Pinpoint the cell where the given text exists, returning its [X, Y] midpoint coordinate. 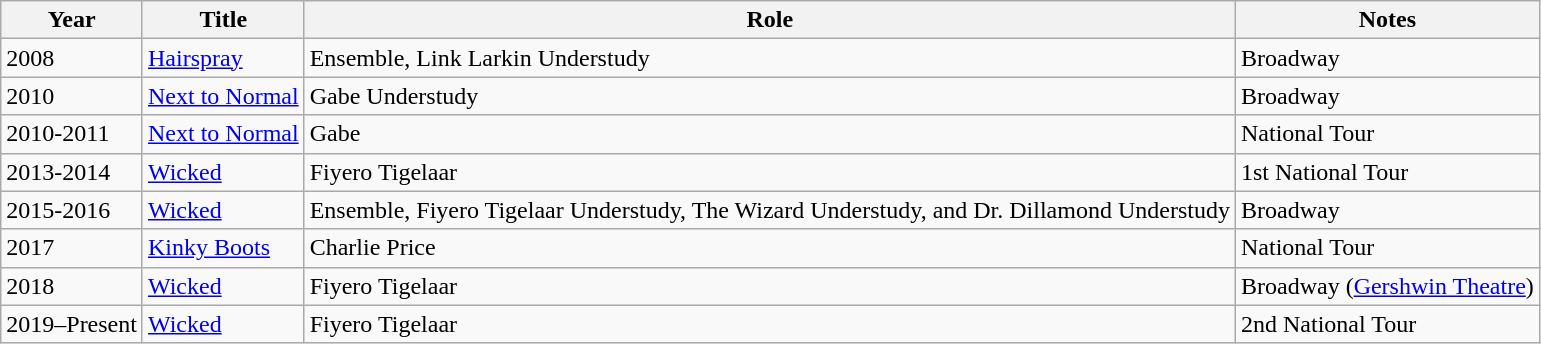
2018 [72, 286]
2008 [72, 58]
2010-2011 [72, 134]
2017 [72, 248]
Ensemble, Fiyero Tigelaar Understudy, The Wizard Understudy, and Dr. Dillamond Understudy [770, 210]
2015-2016 [72, 210]
2010 [72, 96]
Broadway (Gershwin Theatre) [1387, 286]
Notes [1387, 20]
2nd National Tour [1387, 324]
Gabe Understudy [770, 96]
Ensemble, Link Larkin Understudy [770, 58]
Title [223, 20]
Role [770, 20]
Year [72, 20]
Hairspray [223, 58]
2013-2014 [72, 172]
2019–Present [72, 324]
1st National Tour [1387, 172]
Gabe [770, 134]
Charlie Price [770, 248]
Kinky Boots [223, 248]
